Search for the cell housing the specified text and yield its (x, y) center coordinate. 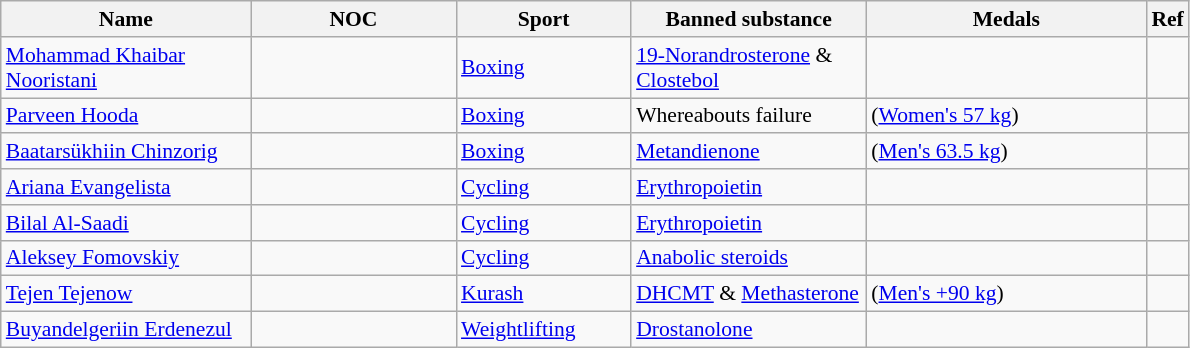
Baatarsükhiin Chinzorig (126, 152)
(Men's +90 kg) (1006, 294)
Anabolic steroids (748, 258)
Kurash (544, 294)
Drostanolone (748, 330)
Mohammad Khaibar Nooristani (126, 68)
Whereabouts failure (748, 116)
Bilal Al-Saadi (126, 223)
Tejen Tejenow (126, 294)
Banned substance (748, 19)
Metandienone (748, 152)
Ref (1167, 19)
Sport (544, 19)
Ariana Evangelista (126, 187)
Aleksey Fomovskiy (126, 258)
Medals (1006, 19)
DHCMT & Methasterone (748, 294)
Name (126, 19)
Parveen Hooda (126, 116)
Buyandelgeriin Erdenezul (126, 330)
NOC (354, 19)
(Men's 63.5 kg) (1006, 152)
Weightlifting (544, 330)
19-Norandrosterone & Clostebol (748, 68)
(Women's 57 kg) (1006, 116)
